Determine the [x, y] coordinate at the center of the cell enclosing the given text.  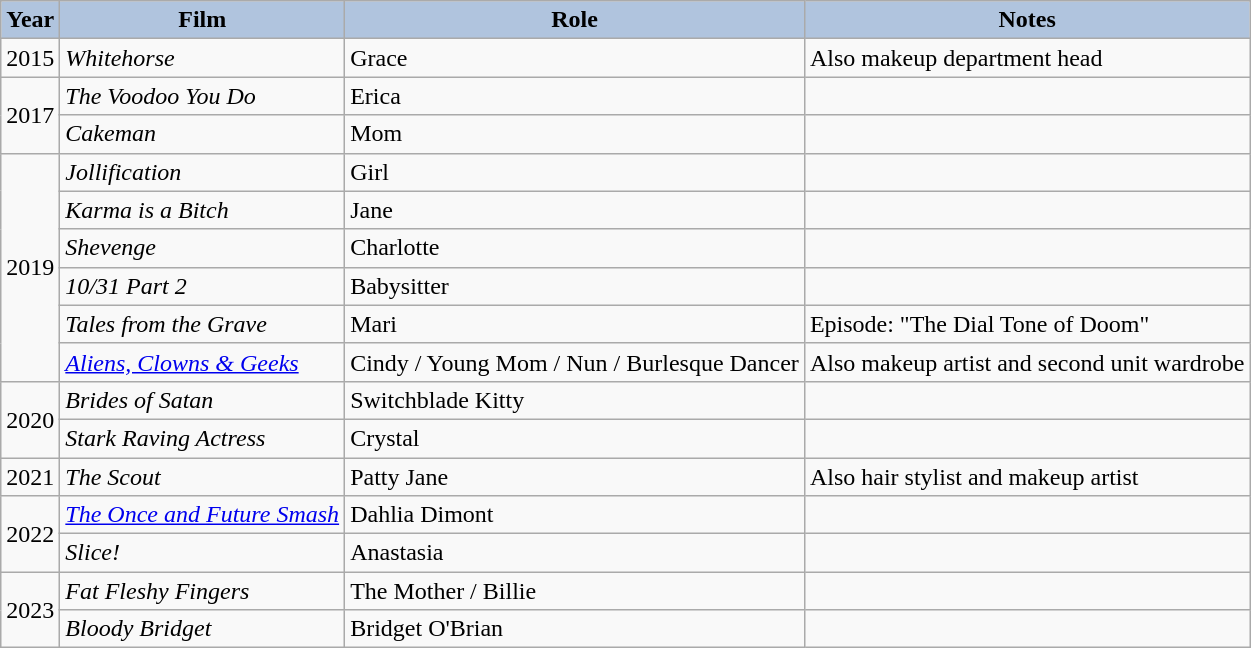
Role [575, 20]
Babysitter [575, 286]
Cindy / Young Mom / Nun / Burlesque Dancer [575, 362]
Tales from the Grave [202, 324]
The Mother / Billie [575, 591]
Film [202, 20]
2023 [30, 610]
Anastasia [575, 553]
Also makeup department head [1027, 58]
Bloody Bridget [202, 629]
Patty Jane [575, 477]
2021 [30, 477]
10/31 Part 2 [202, 286]
2022 [30, 534]
Fat Fleshy Fingers [202, 591]
Brides of Satan [202, 400]
Notes [1027, 20]
Also makeup artist and second unit wardrobe [1027, 362]
Karma is a Bitch [202, 210]
Also hair stylist and makeup artist [1027, 477]
Grace [575, 58]
Stark Raving Actress [202, 438]
Cakeman [202, 134]
2015 [30, 58]
Jollification [202, 172]
Charlotte [575, 248]
2019 [30, 267]
Bridget O'Brian [575, 629]
Episode: "The Dial Tone of Doom" [1027, 324]
Shevenge [202, 248]
Dahlia Dimont [575, 515]
Switchblade Kitty [575, 400]
The Once and Future Smash [202, 515]
Mom [575, 134]
Aliens, Clowns & Geeks [202, 362]
Mari [575, 324]
2017 [30, 115]
Jane [575, 210]
Slice! [202, 553]
Girl [575, 172]
Crystal [575, 438]
Whitehorse [202, 58]
Erica [575, 96]
The Scout [202, 477]
2020 [30, 419]
The Voodoo You Do [202, 96]
Year [30, 20]
